Capture the cell that displays the provided text and extract its (X, Y) central coordinate. 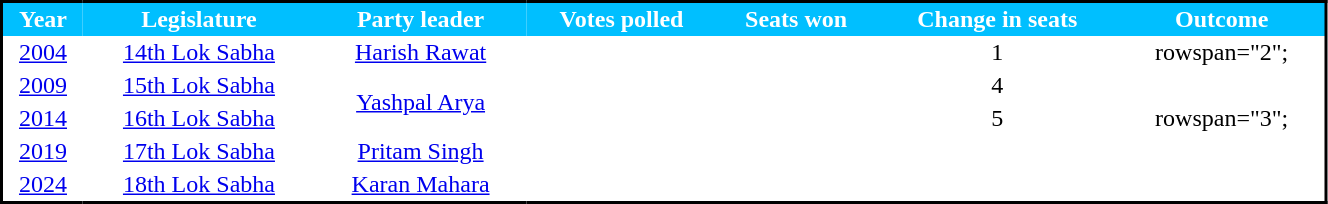
rowspan="3"; (1222, 118)
Pritam Singh (420, 152)
2004 (42, 52)
Change in seats (997, 19)
Year (42, 19)
4 (997, 86)
18th Lok Sabha (199, 185)
1 (997, 52)
Karan Mahara (420, 185)
Seats won (796, 19)
Yashpal Arya (420, 102)
2019 (42, 152)
5 (997, 118)
Votes polled (622, 19)
2009 (42, 86)
2024 (42, 185)
Party leader (420, 19)
2014 (42, 118)
rowspan="2"; (1222, 52)
16th Lok Sabha (199, 118)
15th Lok Sabha (199, 86)
Outcome (1222, 19)
14th Lok Sabha (199, 52)
Legislature (199, 19)
17th Lok Sabha (199, 152)
Harish Rawat (420, 52)
